Return the (X, Y) coordinate for the center point of the cell that contains the specified text.  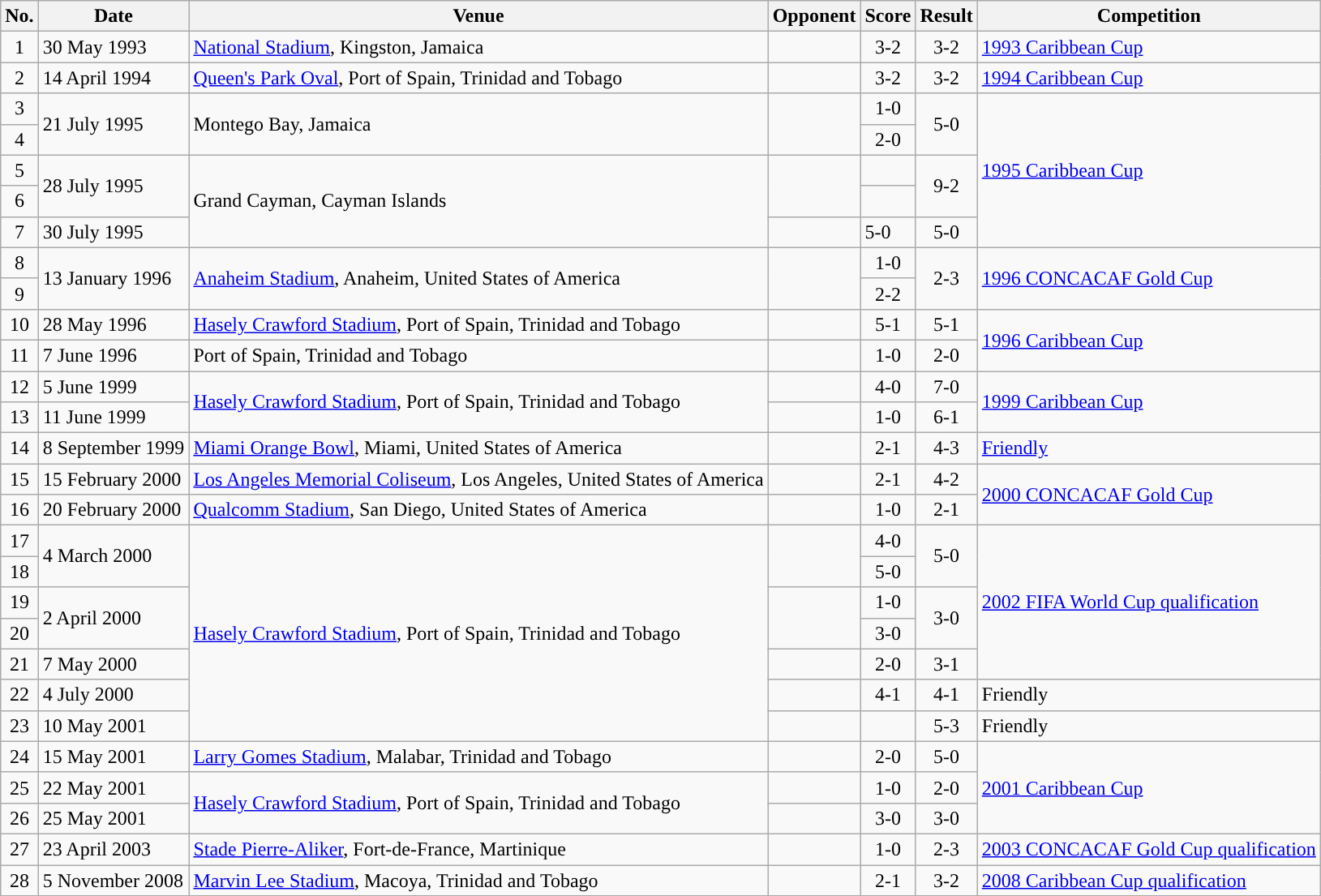
15 May 2001 (114, 757)
Grand Cayman, Cayman Islands (478, 201)
Port of Spain, Trinidad and Tobago (478, 355)
4 (19, 139)
19 (19, 602)
10 May 2001 (114, 726)
2001 Caribbean Cup (1148, 787)
2 April 2000 (114, 618)
22 (19, 695)
Queen's Park Oval, Port of Spain, Trinidad and Tobago (478, 78)
6 (19, 201)
5 November 2008 (114, 880)
4 July 2000 (114, 695)
6-1 (946, 418)
28 (19, 880)
9 (19, 294)
21 July 1995 (114, 124)
20 (19, 633)
4 March 2000 (114, 556)
23 April 2003 (114, 849)
27 (19, 849)
20 February 2000 (114, 510)
Qualcomm Stadium, San Diego, United States of America (478, 510)
1 (19, 47)
15 (19, 479)
28 July 1995 (114, 186)
15 February 2000 (114, 479)
No. (19, 16)
12 (19, 387)
2008 Caribbean Cup qualification (1148, 880)
Result (946, 16)
7 (19, 232)
9-2 (946, 186)
Stade Pierre-Aliker, Fort-de-France, Martinique (478, 849)
1995 Caribbean Cup (1148, 170)
21 (19, 664)
8 September 1999 (114, 448)
22 May 2001 (114, 787)
13 (19, 418)
26 (19, 818)
Opponent (814, 16)
Larry Gomes Stadium, Malabar, Trinidad and Tobago (478, 757)
1996 CONCACAF Gold Cup (1148, 278)
2002 FIFA World Cup qualification (1148, 602)
Anaheim Stadium, Anaheim, United States of America (478, 278)
11 June 1999 (114, 418)
10 (19, 324)
7-0 (946, 387)
2 (19, 78)
3 (19, 109)
18 (19, 572)
5 (19, 170)
14 (19, 448)
1996 Caribbean Cup (1148, 340)
3-1 (946, 664)
16 (19, 510)
14 April 1994 (114, 78)
7 May 2000 (114, 664)
Los Angeles Memorial Coliseum, Los Angeles, United States of America (478, 479)
2-2 (888, 294)
13 January 1996 (114, 278)
2003 CONCACAF Gold Cup qualification (1148, 849)
Venue (478, 16)
30 July 1995 (114, 232)
Marvin Lee Stadium, Macoya, Trinidad and Tobago (478, 880)
28 May 1996 (114, 324)
7 June 1996 (114, 355)
5 June 1999 (114, 387)
4-3 (946, 448)
25 (19, 787)
National Stadium, Kingston, Jamaica (478, 47)
2000 CONCACAF Gold Cup (1148, 495)
17 (19, 541)
Date (114, 16)
1993 Caribbean Cup (1148, 47)
11 (19, 355)
1999 Caribbean Cup (1148, 402)
8 (19, 263)
25 May 2001 (114, 818)
Montego Bay, Jamaica (478, 124)
4-2 (946, 479)
1994 Caribbean Cup (1148, 78)
Score (888, 16)
Competition (1148, 16)
30 May 1993 (114, 47)
24 (19, 757)
5-3 (946, 726)
23 (19, 726)
Miami Orange Bowl, Miami, United States of America (478, 448)
